Scan for the cell matching the given text and deliver its (x, y) coordinate at center. 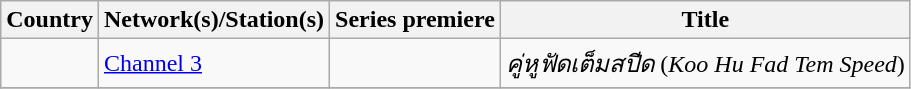
Series premiere (416, 20)
Network(s)/Station(s) (214, 20)
Channel 3 (214, 64)
Title (705, 20)
คู่หูฟัดเต็มสปีด (Koo Hu Fad Tem Speed) (705, 64)
Country (50, 20)
